Find where the given text appears and provide that cell's center as (x, y) coordinate. 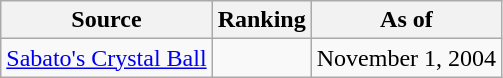
Ranking (262, 20)
Sabato's Crystal Ball (106, 58)
As of (406, 20)
November 1, 2004 (406, 58)
Source (106, 20)
